Capture the cell that displays the provided text and extract its (X, Y) central coordinate. 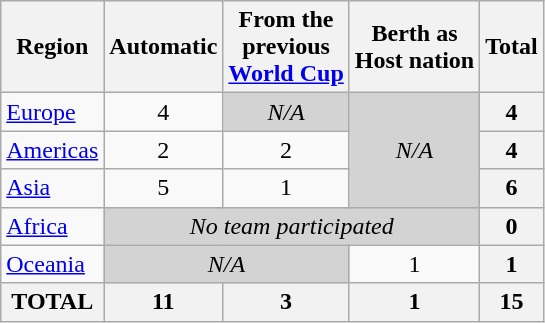
Africa (52, 226)
Europe (52, 112)
3 (286, 302)
11 (164, 302)
TOTAL (52, 302)
Asia (52, 188)
0 (512, 226)
From the previous World Cup (286, 47)
Region (52, 47)
15 (512, 302)
5 (164, 188)
Automatic (164, 47)
No team participated (292, 226)
Total (512, 47)
6 (512, 188)
Americas (52, 150)
Oceania (52, 264)
Berth as Host nation (414, 47)
